Locate the cell with the specified text and output its [X, Y] center coordinate. 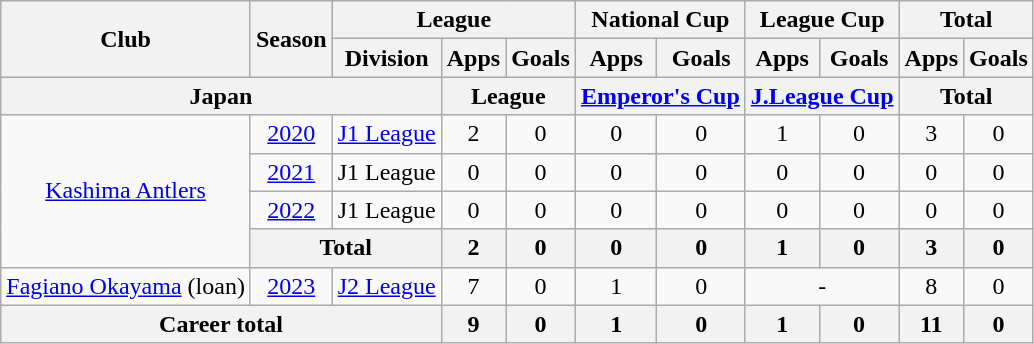
Emperor's Cup [660, 96]
Japan [221, 96]
2020 [291, 134]
J2 League [386, 286]
Club [126, 39]
11 [931, 324]
League Cup [822, 20]
2022 [291, 210]
National Cup [660, 20]
Fagiano Okayama (loan) [126, 286]
J.League Cup [822, 96]
- [822, 286]
2023 [291, 286]
7 [473, 286]
Division [386, 58]
Season [291, 39]
9 [473, 324]
Kashima Antlers [126, 191]
2021 [291, 172]
Career total [221, 324]
8 [931, 286]
